Identify which cell holds the provided text, then report its [X, Y] central coordinate. 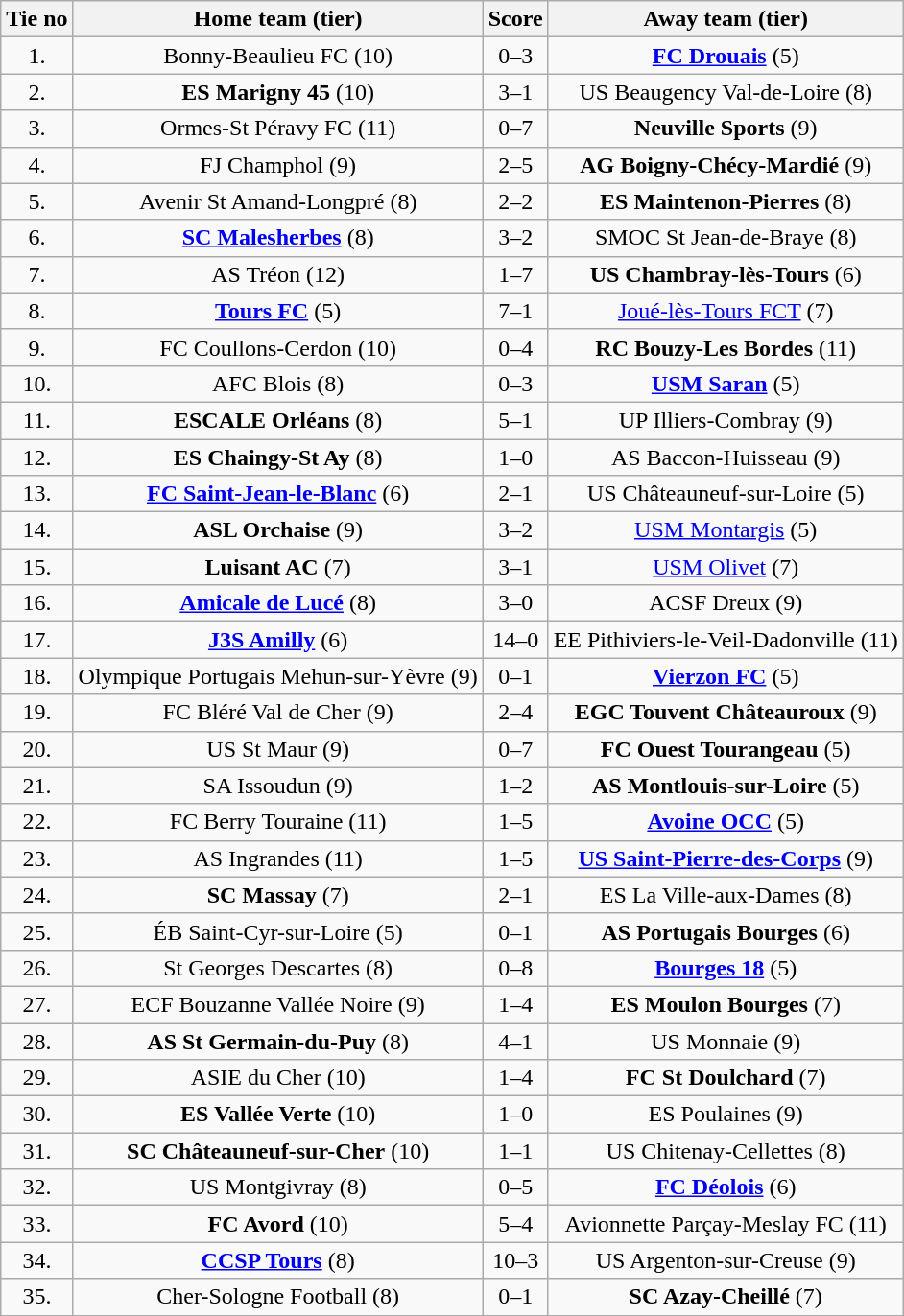
5. [36, 201]
AG Boigny-Chécy-Mardié (9) [726, 165]
28. [36, 1041]
UP Illiers-Combray (9) [726, 420]
EGC Touvent Châteauroux (9) [726, 713]
US Châteauneuf-sur-Loire (5) [726, 494]
Ormes-St Péravy FC (11) [278, 129]
SC Malesherbes (8) [278, 238]
ES Moulon Bourges (7) [726, 1004]
ASL Orchaise (9) [278, 530]
Cher-Sologne Football (8) [278, 1297]
ACSF Dreux (9) [726, 603]
14–0 [515, 640]
31. [36, 1151]
ES Maintenon-Pierres (8) [726, 201]
13. [36, 494]
FJ Champhol (9) [278, 165]
FC Saint-Jean-le-Blanc (6) [278, 494]
Bourges 18 (5) [726, 968]
14. [36, 530]
FC Avord (10) [278, 1224]
Away team (tier) [726, 19]
RC Bouzy-Les Bordes (11) [726, 347]
6. [36, 238]
4. [36, 165]
10. [36, 384]
US Argenton-sur-Creuse (9) [726, 1260]
St Georges Descartes (8) [278, 968]
US St Maur (9) [278, 749]
Joué-lès-Tours FCT (7) [726, 311]
33. [36, 1224]
Avenir St Amand-Longpré (8) [278, 201]
ES Poulaines (9) [726, 1115]
1–7 [515, 274]
30. [36, 1115]
US Beaugency Val-de-Loire (8) [726, 92]
35. [36, 1297]
34. [36, 1260]
5–4 [515, 1224]
11. [36, 420]
AS Ingrandes (11) [278, 858]
29. [36, 1078]
EE Pithiviers-le-Veil-Dadonville (11) [726, 640]
AS Baccon-Huisseau (9) [726, 458]
USM Olivet (7) [726, 567]
SA Issoudun (9) [278, 786]
ASIE du Cher (10) [278, 1078]
SC Châteauneuf-sur-Cher (10) [278, 1151]
AS Tréon (12) [278, 274]
ES Vallée Verte (10) [278, 1115]
7. [36, 274]
FC Coullons-Cerdon (10) [278, 347]
US Chitenay-Cellettes (8) [726, 1151]
9. [36, 347]
FC Drouais (5) [726, 56]
4–1 [515, 1041]
32. [36, 1187]
Bonny-Beaulieu FC (10) [278, 56]
1. [36, 56]
26. [36, 968]
FC Déolois (6) [726, 1187]
3. [36, 129]
15. [36, 567]
17. [36, 640]
2–2 [515, 201]
3–0 [515, 603]
23. [36, 858]
SMOC St Jean-de-Braye (8) [726, 238]
AS Portugais Bourges (6) [726, 931]
ES Chaingy-St Ay (8) [278, 458]
Luisant AC (7) [278, 567]
25. [36, 931]
12. [36, 458]
US Montgivray (8) [278, 1187]
FC Bléré Val de Cher (9) [278, 713]
USM Montargis (5) [726, 530]
16. [36, 603]
8. [36, 311]
Avionnette Parçay-Meslay FC (11) [726, 1224]
Score [515, 19]
Olympique Portugais Mehun-sur-Yèvre (9) [278, 676]
ES Marigny 45 (10) [278, 92]
19. [36, 713]
1–1 [515, 1151]
Vierzon FC (5) [726, 676]
2. [36, 92]
2–5 [515, 165]
Neuville Sports (9) [726, 129]
0–5 [515, 1187]
2–4 [515, 713]
Home team (tier) [278, 19]
ES La Ville-aux-Dames (8) [726, 895]
22. [36, 822]
0–4 [515, 347]
USM Saran (5) [726, 384]
21. [36, 786]
FC St Doulchard (7) [726, 1078]
FC Ouest Tourangeau (5) [726, 749]
FC Berry Touraine (11) [278, 822]
0–8 [515, 968]
CCSP Tours (8) [278, 1260]
Tours FC (5) [278, 311]
SC Massay (7) [278, 895]
18. [36, 676]
1–2 [515, 786]
5–1 [515, 420]
Amicale de Lucé (8) [278, 603]
20. [36, 749]
ÉB Saint-Cyr-sur-Loire (5) [278, 931]
27. [36, 1004]
10–3 [515, 1260]
Tie no [36, 19]
J3S Amilly (6) [278, 640]
US Chambray-lès-Tours (6) [726, 274]
AS St Germain-du-Puy (8) [278, 1041]
AFC Blois (8) [278, 384]
7–1 [515, 311]
US Saint-Pierre-des-Corps (9) [726, 858]
SC Azay-Cheillé (7) [726, 1297]
ECF Bouzanne Vallée Noire (9) [278, 1004]
ESCALE Orléans (8) [278, 420]
US Monnaie (9) [726, 1041]
Avoine OCC (5) [726, 822]
24. [36, 895]
AS Montlouis-sur-Loire (5) [726, 786]
